Search for the cell housing the specified text and yield its (X, Y) center coordinate. 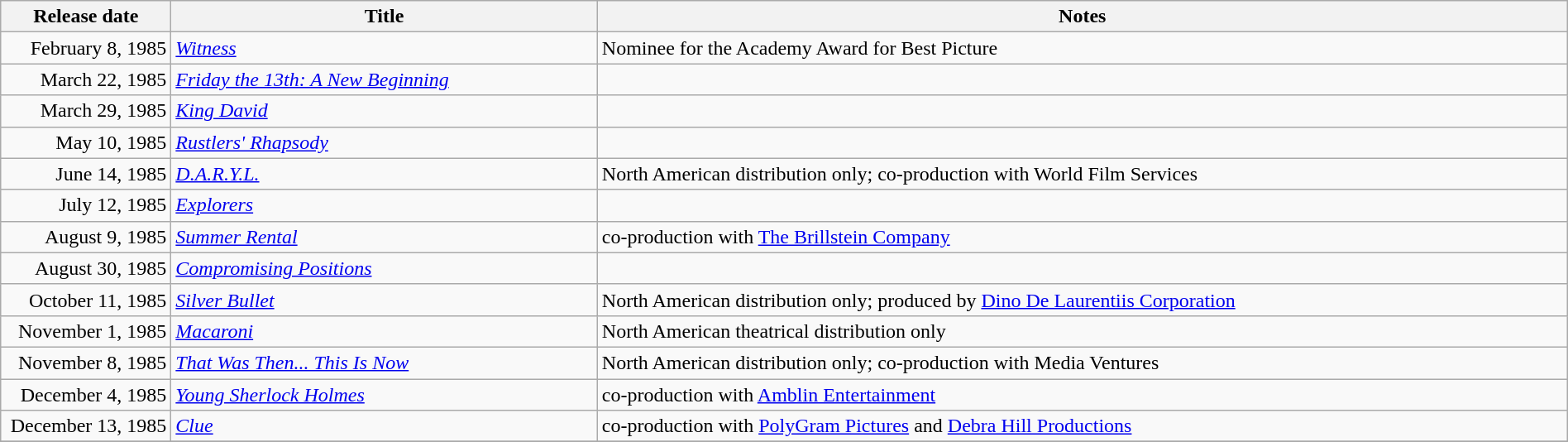
Silver Bullet (385, 300)
June 14, 1985 (86, 174)
Nominee for the Academy Award for Best Picture (1082, 48)
D.A.R.Y.L. (385, 174)
December 13, 1985 (86, 426)
Release date (86, 17)
North American distribution only; co-production with Media Ventures (1082, 363)
December 4, 1985 (86, 395)
August 9, 1985 (86, 237)
October 11, 1985 (86, 300)
King David (385, 111)
Young Sherlock Holmes (385, 395)
Clue (385, 426)
North American distribution only; co-production with World Film Services (1082, 174)
Notes (1082, 17)
That Was Then... This Is Now (385, 363)
Macaroni (385, 331)
Summer Rental (385, 237)
March 22, 1985 (86, 79)
co-production with The Brillstein Company (1082, 237)
August 30, 1985 (86, 268)
Rustlers' Rhapsody (385, 142)
Compromising Positions (385, 268)
February 8, 1985 (86, 48)
North American distribution only; produced by Dino De Laurentiis Corporation (1082, 300)
July 12, 1985 (86, 205)
Witness (385, 48)
North American theatrical distribution only (1082, 331)
May 10, 1985 (86, 142)
co-production with PolyGram Pictures and Debra Hill Productions (1082, 426)
November 8, 1985 (86, 363)
November 1, 1985 (86, 331)
Title (385, 17)
Friday the 13th: A New Beginning (385, 79)
Explorers (385, 205)
March 29, 1985 (86, 111)
co-production with Amblin Entertainment (1082, 395)
